Return the (X, Y) coordinate for the center point of the cell that contains the specified text.  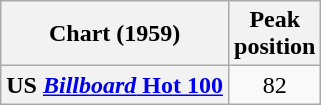
82 (275, 85)
Chart (1959) (115, 34)
US Billboard Hot 100 (115, 85)
Peakposition (275, 34)
